Determine the [X, Y] coordinate at the center of the cell enclosing the given text.  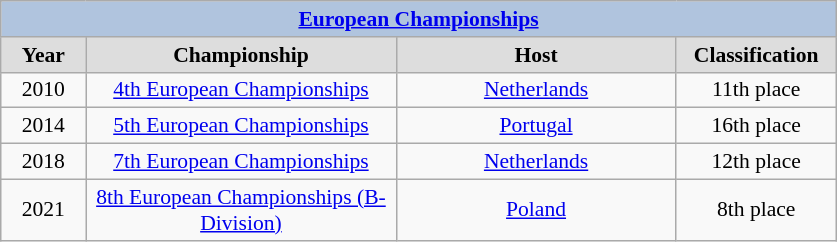
5th European Championships [241, 126]
2014 [44, 126]
2018 [44, 162]
Host [536, 55]
Classification [756, 55]
7th European Championships [241, 162]
16th place [756, 126]
4th European Championships [241, 90]
2021 [44, 210]
2010 [44, 90]
Poland [536, 210]
11th place [756, 90]
12th place [756, 162]
European Championships [419, 19]
Championship [241, 55]
8th European Championships (B-Division) [241, 210]
Portugal [536, 126]
8th place [756, 210]
Year [44, 55]
